Detect which cell encompasses the target text, then output its [X, Y] center coordinate. 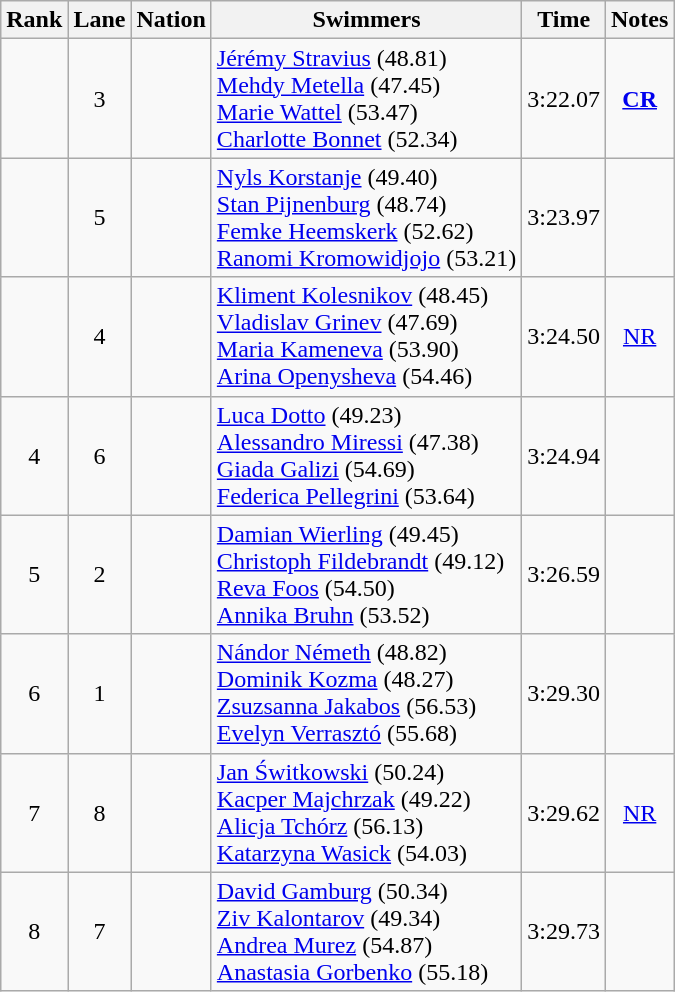
Nation [171, 20]
Jérémy Stravius (48.81)Mehdy Metella (47.45)Marie Wattel (53.47)Charlotte Bonnet (52.34) [366, 98]
Kliment Kolesnikov (48.45)Vladislav Grinev (47.69)Maria Kameneva (53.90)Arina Openysheva (54.46) [366, 336]
3:29.30 [564, 694]
David Gamburg (50.34)Ziv Kalontarov (49.34)Andrea Murez (54.87)Anastasia Gorbenko (55.18) [366, 932]
3:23.97 [564, 218]
Damian Wierling (49.45)Christoph Fildebrandt (49.12)Reva Foos (54.50)Annika Bruhn (53.52) [366, 574]
2 [100, 574]
3:24.50 [564, 336]
Time [564, 20]
Notes [639, 20]
CR [639, 98]
Swimmers [366, 20]
3:24.94 [564, 456]
3 [100, 98]
3:29.73 [564, 932]
Nándor Németh (48.82)Dominik Kozma (48.27)Zsuzsanna Jakabos (56.53)Evelyn Verrasztó (55.68) [366, 694]
Rank [34, 20]
Lane [100, 20]
3:29.62 [564, 812]
Jan Świtkowski (50.24)Kacper Majchrzak (49.22)Alicja Tchórz (56.13)Katarzyna Wasick (54.03) [366, 812]
Luca Dotto (49.23)Alessandro Miressi (47.38)Giada Galizi (54.69)Federica Pellegrini (53.64) [366, 456]
Nyls Korstanje (49.40)Stan Pijnenburg (48.74)Femke Heemskerk (52.62)Ranomi Kromowidjojo (53.21) [366, 218]
3:26.59 [564, 574]
3:22.07 [564, 98]
1 [100, 694]
